Identify which cell holds the provided text, then report its [X, Y] central coordinate. 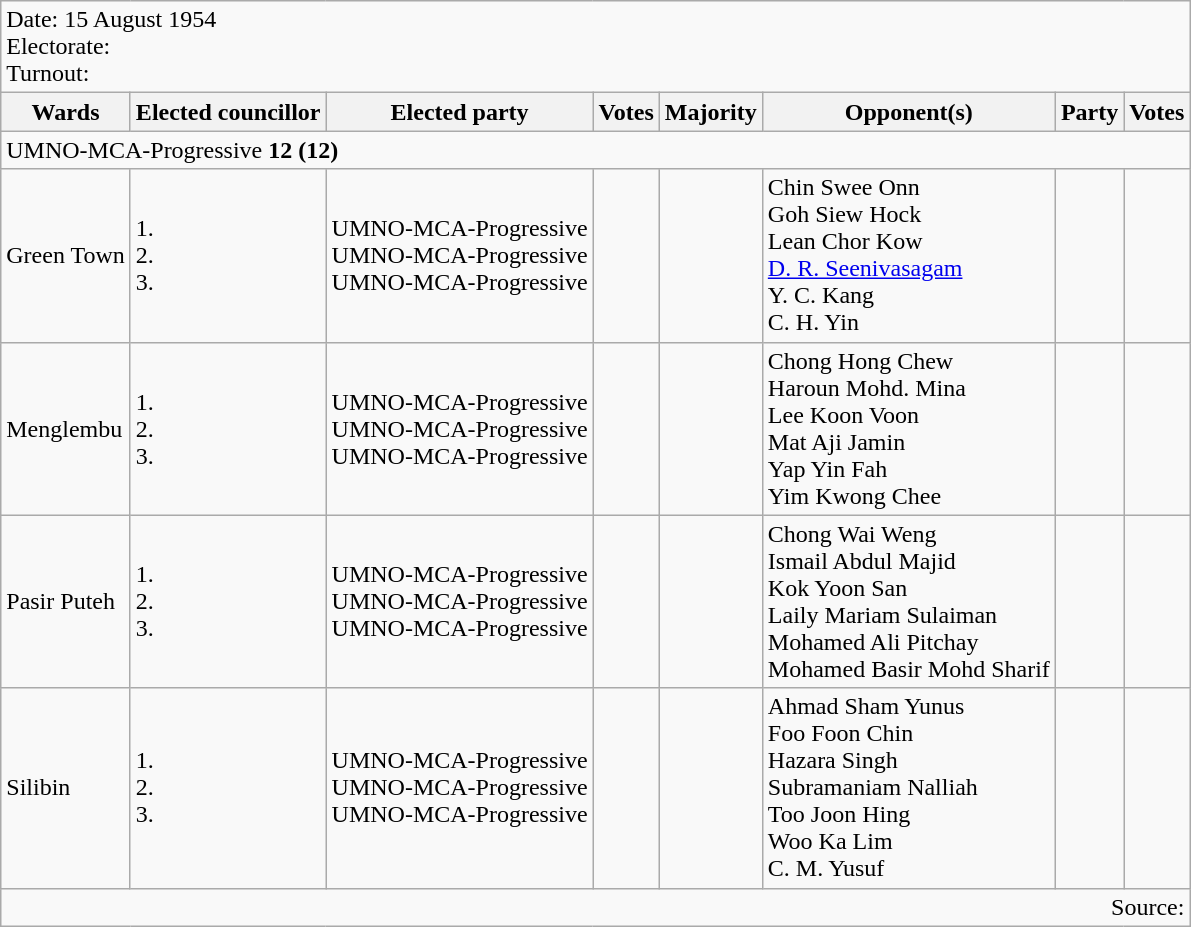
Opponent(s) [908, 112]
Wards [66, 112]
Majority [710, 112]
Pasir Puteh [66, 602]
Chong Wai WengIsmail Abdul MajidKok Yoon SanLaily Mariam SulaimanMohamed Ali PitchayMohamed Basir Mohd Sharif [908, 602]
Chong Hong ChewHaroun Mohd. MinaLee Koon VoonMat Aji JaminYap Yin FahYim Kwong Chee [908, 428]
Date: 15 August 1954 Electorate: Turnout: [596, 47]
Chin Swee OnnGoh Siew HockLean Chor KowD. R. SeenivasagamY. C. KangC. H. Yin [908, 256]
Source: [596, 907]
Party [1089, 112]
Elected councillor [228, 112]
UMNO-MCA-Progressive 12 (12) [596, 150]
Menglembu [66, 428]
Ahmad Sham YunusFoo Foon ChinHazara SinghSubramaniam NalliahToo Joon HingWoo Ka LimC. M. Yusuf [908, 788]
Silibin [66, 788]
Elected party [460, 112]
Green Town [66, 256]
